Return the [X, Y] coordinate for the center point of the cell that contains the specified text.  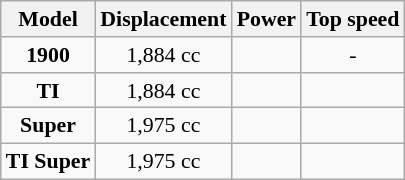
TI Super [48, 161]
Displacement [163, 18]
Model [48, 18]
Power [267, 18]
Super [48, 125]
Top speed [352, 18]
1900 [48, 54]
- [352, 54]
TI [48, 90]
